Pinpoint the cell where the given text exists, returning its [x, y] midpoint coordinate. 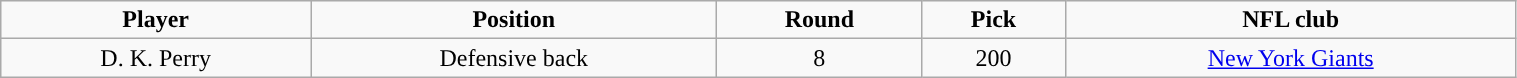
Pick [994, 20]
Player [156, 20]
200 [994, 58]
Position [514, 20]
New York Giants [1290, 58]
NFL club [1290, 20]
D. K. Perry [156, 58]
Round [820, 20]
Defensive back [514, 58]
8 [820, 58]
